Determine the [X, Y] coordinate at the center of the cell enclosing the given text.  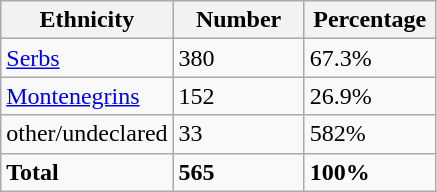
100% [370, 172]
other/undeclared [87, 134]
Serbs [87, 58]
33 [238, 134]
380 [238, 58]
67.3% [370, 58]
Ethnicity [87, 20]
Total [87, 172]
Percentage [370, 20]
152 [238, 96]
26.9% [370, 96]
Montenegrins [87, 96]
582% [370, 134]
Number [238, 20]
565 [238, 172]
